Capture the cell that displays the provided text and extract its [x, y] central coordinate. 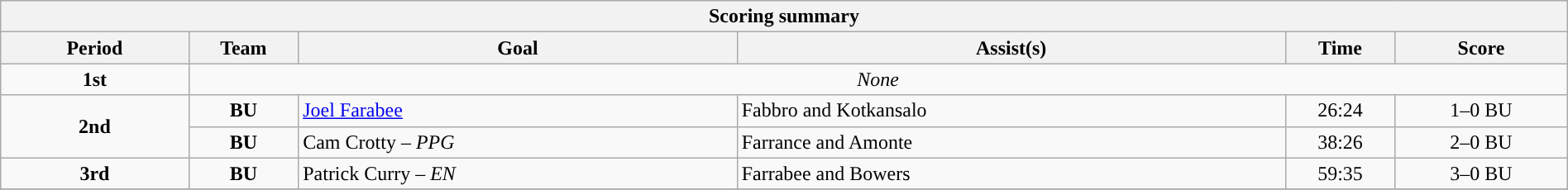
3rd [94, 173]
2–0 BU [1481, 142]
Score [1481, 48]
None [878, 79]
Scoring summary [784, 17]
Farrabee and Bowers [1011, 173]
1st [94, 79]
Goal [518, 48]
Team [243, 48]
59:35 [1340, 173]
Farrance and Amonte [1011, 142]
3–0 BU [1481, 173]
38:26 [1340, 142]
26:24 [1340, 111]
Assist(s) [1011, 48]
Period [94, 48]
2nd [94, 126]
Fabbro and Kotkansalo [1011, 111]
Patrick Curry – EN [518, 173]
Joel Farabee [518, 111]
Cam Crotty – PPG [518, 142]
Time [1340, 48]
1–0 BU [1481, 111]
